Output the [x, y] coordinate of the center of the cell containing the given text.  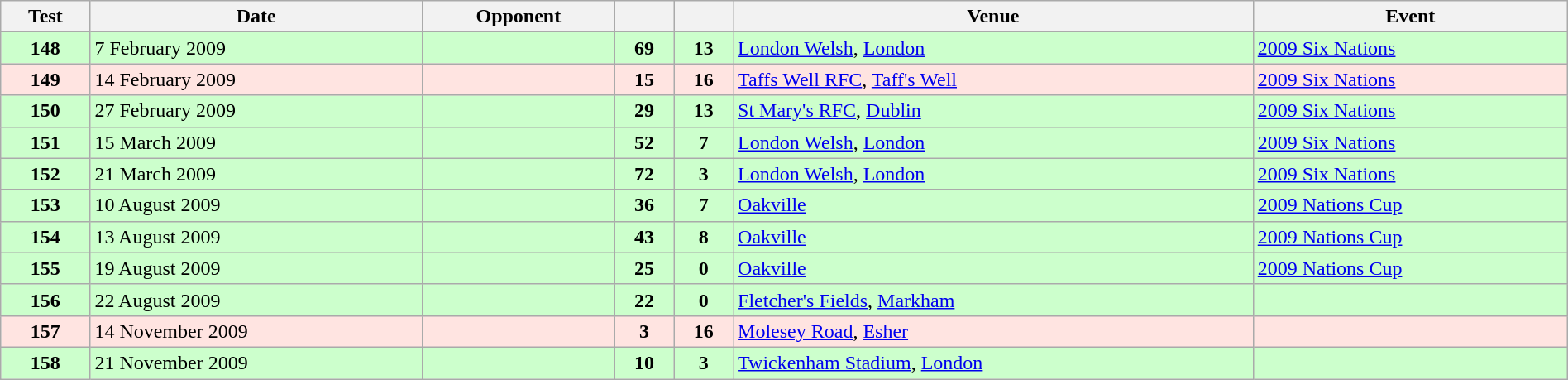
Test [45, 17]
43 [644, 237]
69 [644, 48]
22 August 2009 [256, 300]
155 [45, 268]
156 [45, 300]
14 November 2009 [256, 331]
152 [45, 174]
153 [45, 205]
Opponent [518, 17]
158 [45, 363]
21 November 2009 [256, 363]
25 [644, 268]
8 [704, 237]
29 [644, 111]
52 [644, 142]
10 August 2009 [256, 205]
St Mary's RFC, Dublin [994, 111]
Molesey Road, Esher [994, 331]
7 February 2009 [256, 48]
Event [1410, 17]
72 [644, 174]
Twickenham Stadium, London [994, 363]
19 August 2009 [256, 268]
15 March 2009 [256, 142]
Date [256, 17]
150 [45, 111]
27 February 2009 [256, 111]
154 [45, 237]
157 [45, 331]
36 [644, 205]
Fletcher's Fields, Markham [994, 300]
14 February 2009 [256, 79]
22 [644, 300]
Venue [994, 17]
148 [45, 48]
21 March 2009 [256, 174]
151 [45, 142]
Taffs Well RFC, Taff's Well [994, 79]
10 [644, 363]
15 [644, 79]
13 August 2009 [256, 237]
149 [45, 79]
